Pinpoint the cell where the given text exists, returning its (X, Y) midpoint coordinate. 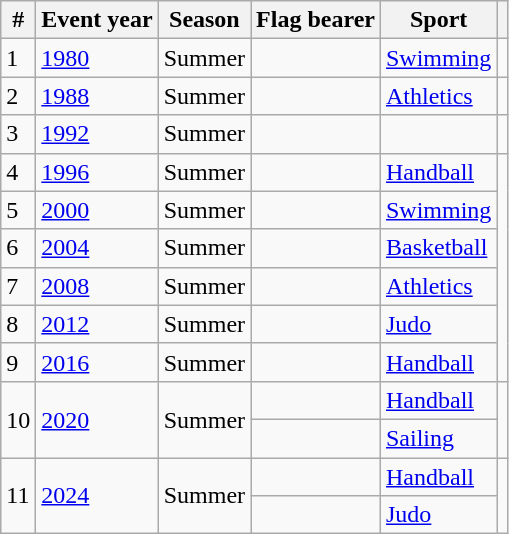
9 (18, 362)
# (18, 20)
1 (18, 58)
5 (18, 210)
6 (18, 248)
2008 (97, 286)
Sport (438, 20)
2 (18, 96)
3 (18, 134)
7 (18, 286)
2024 (97, 496)
1988 (97, 96)
4 (18, 172)
Event year (97, 20)
2000 (97, 210)
Flag bearer (316, 20)
2004 (97, 248)
10 (18, 419)
Season (204, 20)
8 (18, 324)
11 (18, 496)
1992 (97, 134)
2020 (97, 419)
2016 (97, 362)
1996 (97, 172)
Basketball (438, 248)
1980 (97, 58)
Sailing (438, 438)
2012 (97, 324)
